Scan for the cell matching the given text and deliver its [X, Y] coordinate at center. 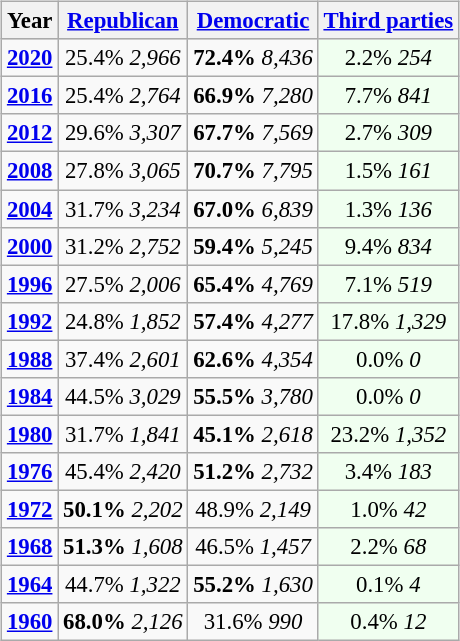
1.3% 136 [388, 209]
2000 [30, 246]
0.1% 4 [388, 584]
2.2% 68 [388, 547]
57.4% 4,277 [253, 321]
2004 [30, 209]
59.4% 5,245 [253, 246]
24.8% 1,852 [123, 321]
48.9% 2,149 [253, 509]
27.5% 2,006 [123, 284]
31.7% 3,234 [123, 209]
1984 [30, 396]
29.6% 3,307 [123, 133]
2.7% 309 [388, 133]
55.5% 3,780 [253, 396]
7.7% 841 [388, 96]
51.3% 1,608 [123, 547]
2.2% 254 [388, 58]
50.1% 2,202 [123, 509]
62.6% 4,354 [253, 359]
1964 [30, 584]
45.1% 2,618 [253, 434]
23.2% 1,352 [388, 434]
0.4% 12 [388, 622]
7.1% 519 [388, 284]
46.5% 1,457 [253, 547]
1.0% 42 [388, 509]
72.4% 8,436 [253, 58]
1968 [30, 547]
2020 [30, 58]
1976 [30, 472]
Third parties [388, 21]
2012 [30, 133]
66.9% 7,280 [253, 96]
9.4% 834 [388, 246]
25.4% 2,764 [123, 96]
17.8% 1,329 [388, 321]
65.4% 4,769 [253, 284]
37.4% 2,601 [123, 359]
1996 [30, 284]
67.0% 6,839 [253, 209]
25.4% 2,966 [123, 58]
2008 [30, 171]
1.5% 161 [388, 171]
2016 [30, 96]
51.2% 2,732 [253, 472]
1972 [30, 509]
31.6% 990 [253, 622]
55.2% 1,630 [253, 584]
45.4% 2,420 [123, 472]
27.8% 3,065 [123, 171]
Republican [123, 21]
67.7% 7,569 [253, 133]
Democratic [253, 21]
Year [30, 21]
1992 [30, 321]
44.7% 1,322 [123, 584]
31.2% 2,752 [123, 246]
1988 [30, 359]
1980 [30, 434]
3.4% 183 [388, 472]
44.5% 3,029 [123, 396]
68.0% 2,126 [123, 622]
31.7% 1,841 [123, 434]
1960 [30, 622]
70.7% 7,795 [253, 171]
